Extract the (x, y) coordinate from the center of the cell holding the provided text.  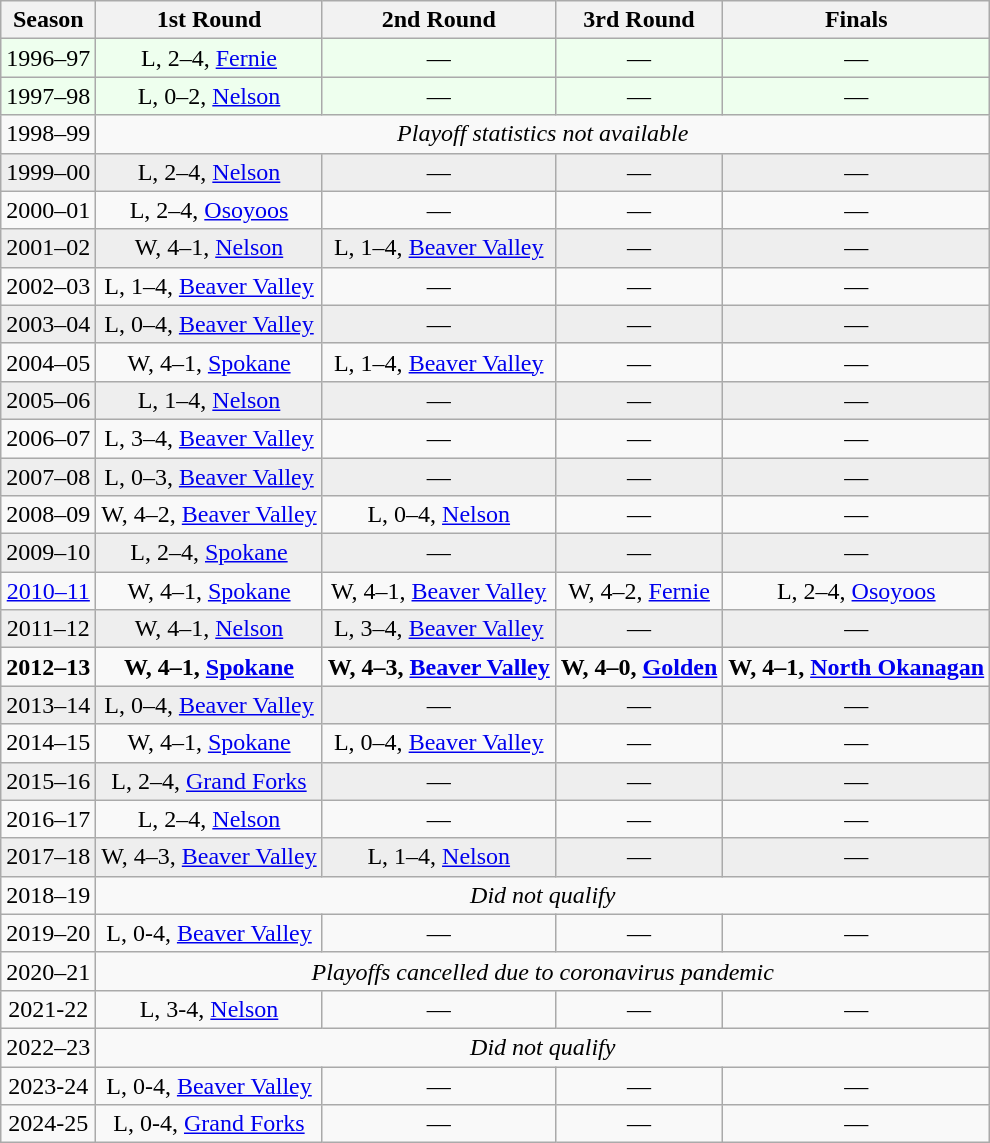
2001–02 (48, 248)
Playoffs cancelled due to coronavirus pandemic (543, 971)
W, 4–1, North Okanagan (856, 667)
2021-22 (48, 1009)
2005–06 (48, 400)
L, 2–4, Grand Forks (209, 781)
L, 0–3, Beaver Valley (209, 477)
1998–99 (48, 134)
1997–98 (48, 96)
2006–07 (48, 438)
2012–13 (48, 667)
2018–19 (48, 895)
Playoff statistics not available (543, 134)
2010–11 (48, 591)
2015–16 (48, 781)
W, 4–2, Beaver Valley (209, 515)
2022–23 (48, 1047)
2007–08 (48, 477)
2016–17 (48, 819)
2013–14 (48, 705)
2014–15 (48, 743)
W, 4–1, Beaver Valley (438, 591)
2023-24 (48, 1085)
2024-25 (48, 1124)
2002–03 (48, 286)
L, 2–4, Fernie (209, 58)
2009–10 (48, 553)
2008–09 (48, 515)
2019–20 (48, 933)
W, 4–2, Fernie (639, 591)
2003–04 (48, 324)
L, 2–4, Spokane (209, 553)
L, 0–4, Nelson (438, 515)
2004–05 (48, 362)
2020–21 (48, 971)
2000–01 (48, 210)
Finals (856, 20)
W, 4–0, Golden (639, 667)
2nd Round (438, 20)
3rd Round (639, 20)
1999–00 (48, 172)
1st Round (209, 20)
L, 0–2, Nelson (209, 96)
Season (48, 20)
L, 0-4, Grand Forks (209, 1124)
L, 3-4, Nelson (209, 1009)
2017–18 (48, 857)
1996–97 (48, 58)
2011–12 (48, 629)
